Provide the [X, Y] coordinate of the cell's center where the given text is located.  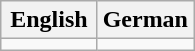
English [49, 20]
German [145, 20]
